Return (X, Y) of the center of cell containing provided text 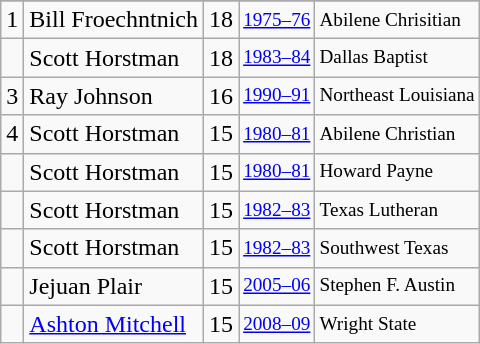
1990–91 (277, 96)
Abilene Chrisitian (397, 20)
Jejuan Plair (114, 286)
1 (12, 20)
Southwest Texas (397, 248)
2005–06 (277, 286)
Abilene Christian (397, 134)
Northeast Louisiana (397, 96)
Howard Payne (397, 172)
Dallas Baptist (397, 58)
4 (12, 134)
Bill Froechntnich (114, 20)
1983–84 (277, 58)
Wright State (397, 324)
3 (12, 96)
Ray Johnson (114, 96)
Texas Lutheran (397, 210)
16 (222, 96)
1975–76 (277, 20)
Ashton Mitchell (114, 324)
Stephen F. Austin (397, 286)
2008–09 (277, 324)
